Determine the [x, y] coordinate at the center of the cell enclosing the given text.  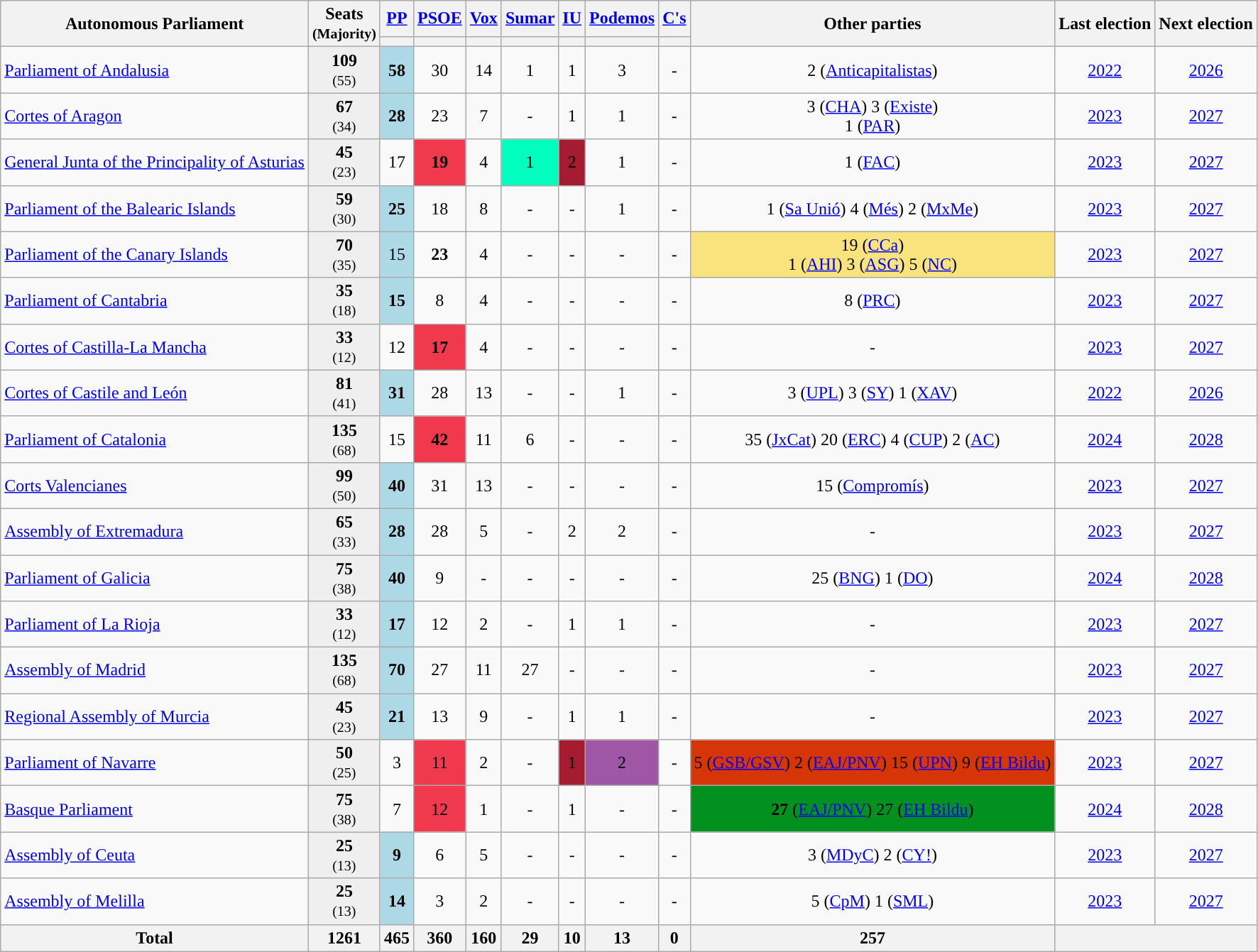
27 (EAJ/PNV) 27 (EH Bildu) [873, 809]
Parliament of La Rioja [155, 625]
Autonomous Parliament [155, 24]
Cortes of Aragon [155, 116]
58 [396, 70]
C's [674, 18]
Basque Parliament [155, 809]
3 (MDyC) 2 (CY!) [873, 855]
109(55) [344, 70]
5 (CpM) 1 (SML) [873, 902]
3 (CHA) 3 (Existe)1 (PAR) [873, 116]
Last election [1105, 24]
Parliament of Navarre [155, 762]
35 (JxCat) 20 (ERC) 4 (CUP) 2 (AC) [873, 439]
5 (GSB/GSV) 2 (EAJ/PNV) 15 (UPN) 9 (EH Bildu) [873, 762]
25 (BNG) 1 (DO) [873, 578]
25 [396, 209]
Seats(Majority) [344, 24]
81(41) [344, 393]
Cortes of Castilla-La Mancha [155, 346]
Regional Assembly of Murcia [155, 717]
Assembly of Ceuta [155, 855]
1 (FAC) [873, 162]
70(35) [344, 254]
Parliament of Galicia [155, 578]
50(25) [344, 762]
IU [572, 18]
Next election [1206, 24]
257 [873, 938]
465 [396, 938]
Assembly of Extremadura [155, 531]
8 (PRC) [873, 301]
Parliament of Cantabria [155, 301]
67(34) [344, 116]
0 [674, 938]
Vox [483, 18]
30 [439, 70]
15 (Compromís) [873, 486]
Podemos [622, 18]
35(18) [344, 301]
General Junta of the Principality of Asturias [155, 162]
360 [439, 938]
Parliament of Catalonia [155, 439]
42 [439, 439]
Cortes of Castile and León [155, 393]
Corts Valencianes [155, 486]
Parliament of the Canary Islands [155, 254]
2 (Anticapitalistas) [873, 70]
PP [396, 18]
29 [530, 938]
Parliament of the Balearic Islands [155, 209]
Assembly of Melilla [155, 902]
99(50) [344, 486]
1261 [344, 938]
Parliament of Andalusia [155, 70]
18 [439, 209]
19 [439, 162]
Assembly of Madrid [155, 670]
65(33) [344, 531]
3 (UPL) 3 (SY) 1 (XAV) [873, 393]
Total [155, 938]
160 [483, 938]
10 [572, 938]
PSOE [439, 18]
21 [396, 717]
1 (Sa Unió) 4 (Més) 2 (MxMe) [873, 209]
70 [396, 670]
19 (CCa)1 (AHI) 3 (ASG) 5 (NC) [873, 254]
59(30) [344, 209]
Sumar [530, 18]
Other parties [873, 24]
